Scan for the cell matching the given text and deliver its [x, y] coordinate at center. 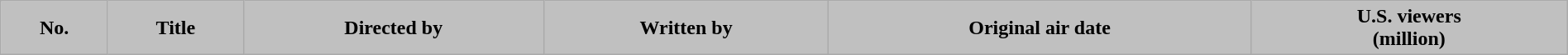
Original air date [1040, 28]
Written by [686, 28]
U.S. viewers(million) [1409, 28]
Title [175, 28]
Directed by [394, 28]
No. [55, 28]
